Identify which cell holds the provided text, then report its [x, y] central coordinate. 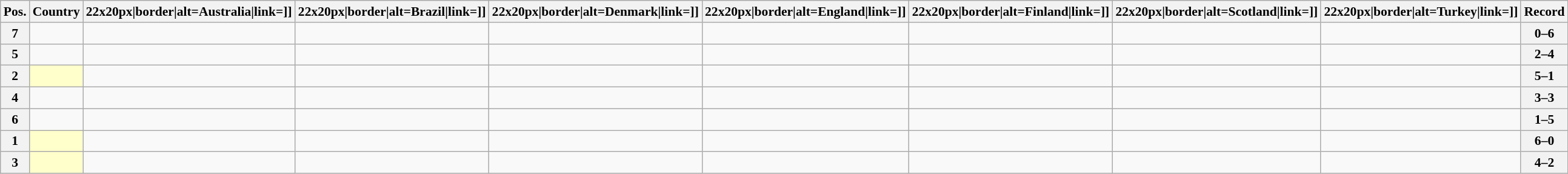
6 [15, 119]
4 [15, 98]
Pos. [15, 12]
22x20px|border|alt=England|link=]] [806, 12]
22x20px|border|alt=Denmark|link=]] [595, 12]
22x20px|border|alt=Finland|link=]] [1011, 12]
22x20px|border|alt=Turkey|link=]] [1421, 12]
1–5 [1544, 119]
2 [15, 76]
5–1 [1544, 76]
1 [15, 141]
22x20px|border|alt=Scotland|link=]] [1216, 12]
7 [15, 33]
22x20px|border|alt=Brazil|link=]] [392, 12]
6–0 [1544, 141]
5 [15, 55]
0–6 [1544, 33]
2–4 [1544, 55]
22x20px|border|alt=Australia|link=]] [189, 12]
4–2 [1544, 163]
3–3 [1544, 98]
Country [56, 12]
3 [15, 163]
Record [1544, 12]
